Determine the [X, Y] coordinate at the center of the cell enclosing the given text.  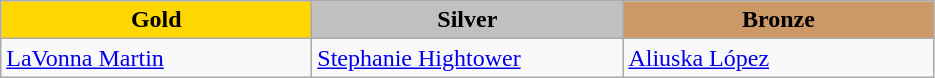
Bronze [778, 20]
Aliuska López [778, 58]
LaVonna Martin [156, 58]
Stephanie Hightower [468, 58]
Silver [468, 20]
Gold [156, 20]
